Return the (x, y) coordinate for the center point of the cell that contains the specified text.  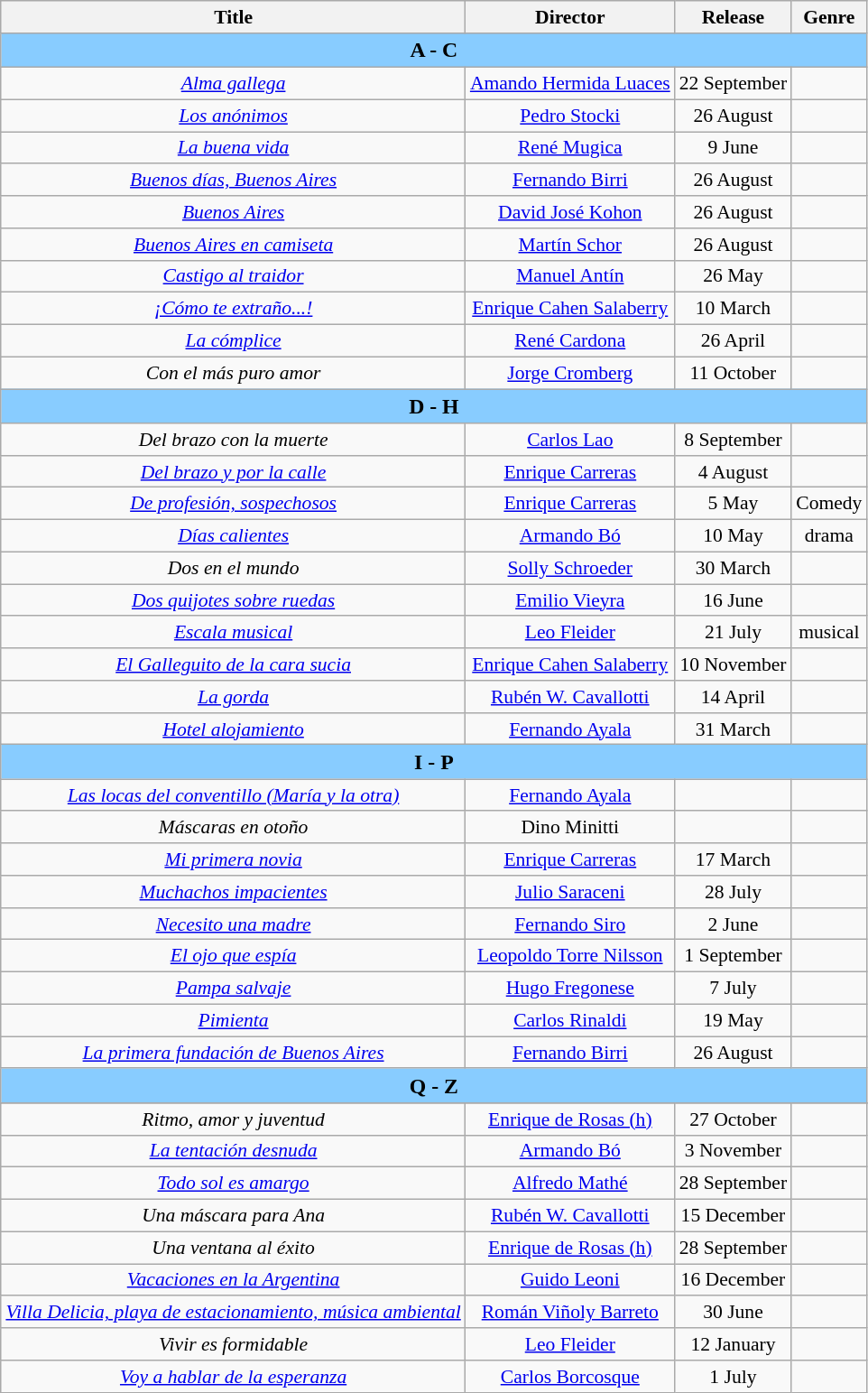
1 September (733, 956)
René Cardona (570, 341)
Del brazo con la muerte (233, 440)
Los anónimos (233, 116)
La cómplice (233, 341)
Carlos Lao (570, 440)
Alfredo Mathé (570, 1184)
El ojo que espía (233, 956)
Ritmo, amor y juventud (233, 1119)
René Mugica (570, 148)
Mi primera novia (233, 859)
Alma gallega (233, 84)
Jorge Cromberg (570, 373)
D - H (433, 406)
Buenos Aires en camiseta (233, 245)
17 March (733, 859)
Carlos Rinaldi (570, 1021)
Pimienta (233, 1021)
La gorda (233, 697)
Días calientes (233, 536)
Buenos días, Buenos Aires (233, 181)
Julio Saraceni (570, 892)
Villa Delicia, playa de estacionamiento, música ambiental (233, 1313)
16 June (733, 600)
Manuel Antín (570, 276)
Director (570, 17)
Todo sol es amargo (233, 1184)
31 March (733, 729)
27 October (733, 1119)
16 December (733, 1280)
I - P (433, 762)
Román Viñoly Barreto (570, 1313)
Comedy (828, 504)
Vivir es formidable (233, 1344)
8 September (733, 440)
15 December (733, 1216)
26 April (733, 341)
A - C (433, 51)
Necesito una madre (233, 924)
Escala musical (233, 633)
30 June (733, 1313)
26 May (733, 276)
Una ventana al éxito (233, 1248)
7 July (733, 989)
Dino Minitti (570, 828)
Q - Z (433, 1086)
Solly Schroeder (570, 568)
La tentación desnuda (233, 1151)
Hotel alojamiento (233, 729)
Title (233, 17)
Pedro Stocki (570, 116)
Dos en el mundo (233, 568)
Guido Leoni (570, 1280)
Máscaras en otoño (233, 828)
Voy a hablar de la esperanza (233, 1377)
Del brazo y por la calle (233, 472)
Una máscara para Ana (233, 1216)
12 January (733, 1344)
28 July (733, 892)
La buena vida (233, 148)
El Galleguito de la cara sucia (233, 664)
Hugo Fregonese (570, 989)
2 June (733, 924)
Vacaciones en la Argentina (233, 1280)
Amando Hermida Luaces (570, 84)
Release (733, 17)
10 November (733, 664)
Pampa salvaje (233, 989)
De profesión, sospechosos (233, 504)
4 August (733, 472)
La primera fundación de Buenos Aires (233, 1053)
David José Kohon (570, 212)
¡Cómo te extraño...! (233, 309)
drama (828, 536)
5 May (733, 504)
21 July (733, 633)
Fernando Siro (570, 924)
Castigo al traidor (233, 276)
Muchachos impacientes (233, 892)
Buenos Aires (233, 212)
19 May (733, 1021)
Las locas del conventillo (María y la otra) (233, 795)
Martín Schor (570, 245)
14 April (733, 697)
10 May (733, 536)
11 October (733, 373)
Carlos Borcosque (570, 1377)
1 July (733, 1377)
Genre (828, 17)
22 September (733, 84)
Leopoldo Torre Nilsson (570, 956)
Emilio Vieyra (570, 600)
30 March (733, 568)
Con el más puro amor (233, 373)
Dos quijotes sobre ruedas (233, 600)
9 June (733, 148)
musical (828, 633)
3 November (733, 1151)
10 March (733, 309)
